Output the (X, Y) coordinate of the center of the cell containing the given text.  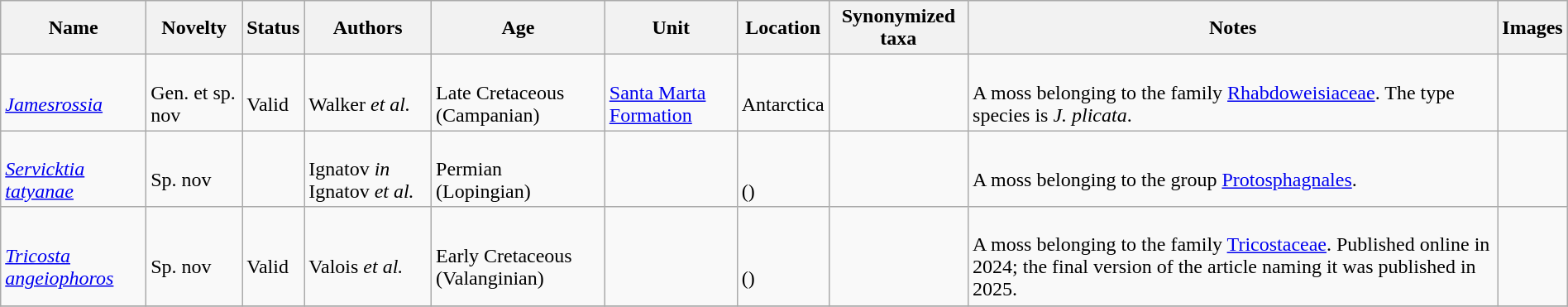
A moss belonging to the family Tricostaceae. Published online in 2024; the final version of the article naming it was published in 2025. (1233, 257)
Age (519, 28)
Synonymized taxa (898, 28)
Location (782, 28)
Jamesrossia (74, 93)
A moss belonging to the family Rhabdoweisiaceae. The type species is J. plicata. (1233, 93)
Early Cretaceous (Valanginian) (519, 257)
Name (74, 28)
Authors (368, 28)
Tricosta angeiophoros (74, 257)
A moss belonging to the group Protosphagnales. (1233, 169)
Late Cretaceous (Campanian) (519, 93)
Gen. et sp. nov (194, 93)
Servicktia tatyanae (74, 169)
Unit (671, 28)
Valois et al. (368, 257)
Images (1532, 28)
Permian (Lopingian) (519, 169)
Status (273, 28)
Novelty (194, 28)
Notes (1233, 28)
Ignatov in Ignatov et al. (368, 169)
Walker et al. (368, 93)
Antarctica (782, 93)
Santa Marta Formation (671, 93)
